Determine the [x, y] coordinate at the center of the cell enclosing the given text.  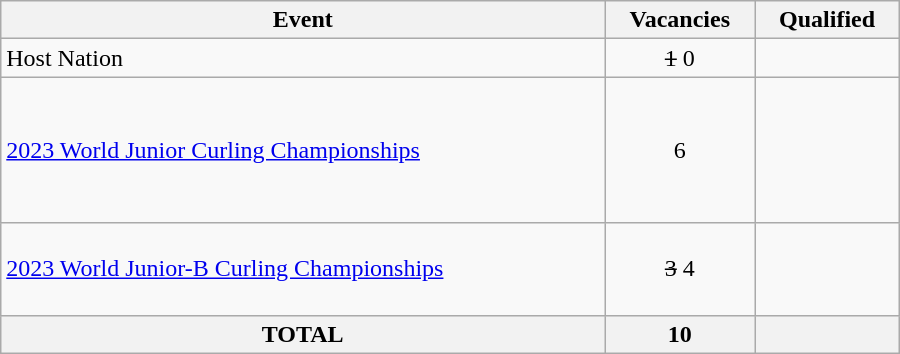
1 0 [680, 58]
Host Nation [303, 58]
10 [680, 334]
2023 World Junior-B Curling Championships [303, 269]
Vacancies [680, 20]
Event [303, 20]
6 [680, 150]
3 4 [680, 269]
Qualified [827, 20]
TOTAL [303, 334]
2023 World Junior Curling Championships [303, 150]
